Find where the given text appears and provide that cell's center as [X, Y] coordinate. 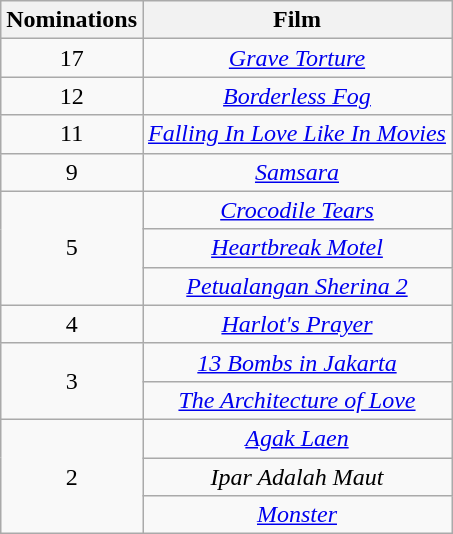
11 [72, 134]
2 [72, 476]
Agak Laen [296, 438]
Borderless Fog [296, 96]
Film [296, 20]
Nominations [72, 20]
Heartbreak Motel [296, 248]
Ipar Adalah Maut [296, 477]
4 [72, 324]
5 [72, 248]
13 Bombs in Jakarta [296, 362]
3 [72, 381]
9 [72, 172]
Monster [296, 515]
Samsara [296, 172]
Falling In Love Like In Movies [296, 134]
17 [72, 58]
Crocodile Tears [296, 210]
The Architecture of Love [296, 400]
12 [72, 96]
Petualangan Sherina 2 [296, 286]
Harlot's Prayer [296, 324]
Grave Torture [296, 58]
